Determine the [x, y] coordinate at the center of the cell enclosing the given text.  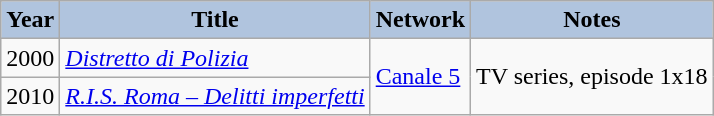
Distretto di Polizia [215, 58]
Year [30, 20]
Notes [592, 20]
R.I.S. Roma – Delitti imperfetti [215, 96]
Canale 5 [420, 77]
2010 [30, 96]
Network [420, 20]
2000 [30, 58]
TV series, episode 1x18 [592, 77]
Title [215, 20]
